For the text-containing cell, return its midpoint in (x, y) coordinate format. 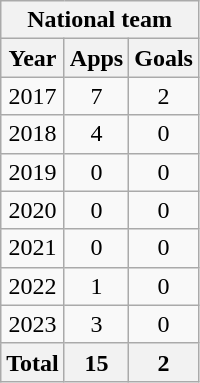
Apps (96, 58)
Year (33, 58)
2022 (33, 286)
2019 (33, 172)
Total (33, 362)
2017 (33, 96)
2020 (33, 210)
1 (96, 286)
3 (96, 324)
2023 (33, 324)
7 (96, 96)
15 (96, 362)
2021 (33, 248)
4 (96, 134)
2018 (33, 134)
National team (100, 20)
Goals (164, 58)
